From the cell containing the given text, extract its center point as [x, y] coordinate. 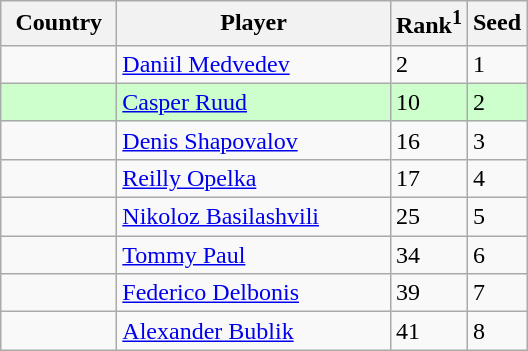
7 [496, 293]
8 [496, 331]
34 [428, 255]
Daniil Medvedev [254, 64]
17 [428, 178]
6 [496, 255]
Nikoloz Basilashvili [254, 217]
16 [428, 140]
Casper Ruud [254, 102]
5 [496, 217]
Denis Shapovalov [254, 140]
Reilly Opelka [254, 178]
Alexander Bublik [254, 331]
25 [428, 217]
1 [496, 64]
Tommy Paul [254, 255]
Rank1 [428, 24]
Seed [496, 24]
10 [428, 102]
Federico Delbonis [254, 293]
3 [496, 140]
Player [254, 24]
4 [496, 178]
41 [428, 331]
Country [59, 24]
39 [428, 293]
